Provide the [x, y] coordinate of the cell's center where the given text is located.  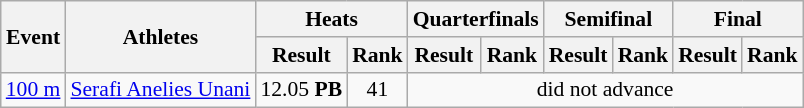
41 [378, 90]
100 m [34, 90]
Serafi Anelies Unani [160, 90]
Semifinal [608, 19]
Event [34, 36]
Heats [331, 19]
12.05 PB [301, 90]
Quarterfinals [476, 19]
did not advance [606, 90]
Athletes [160, 36]
Final [738, 19]
